Locate the cell with the specified text and output its [X, Y] center coordinate. 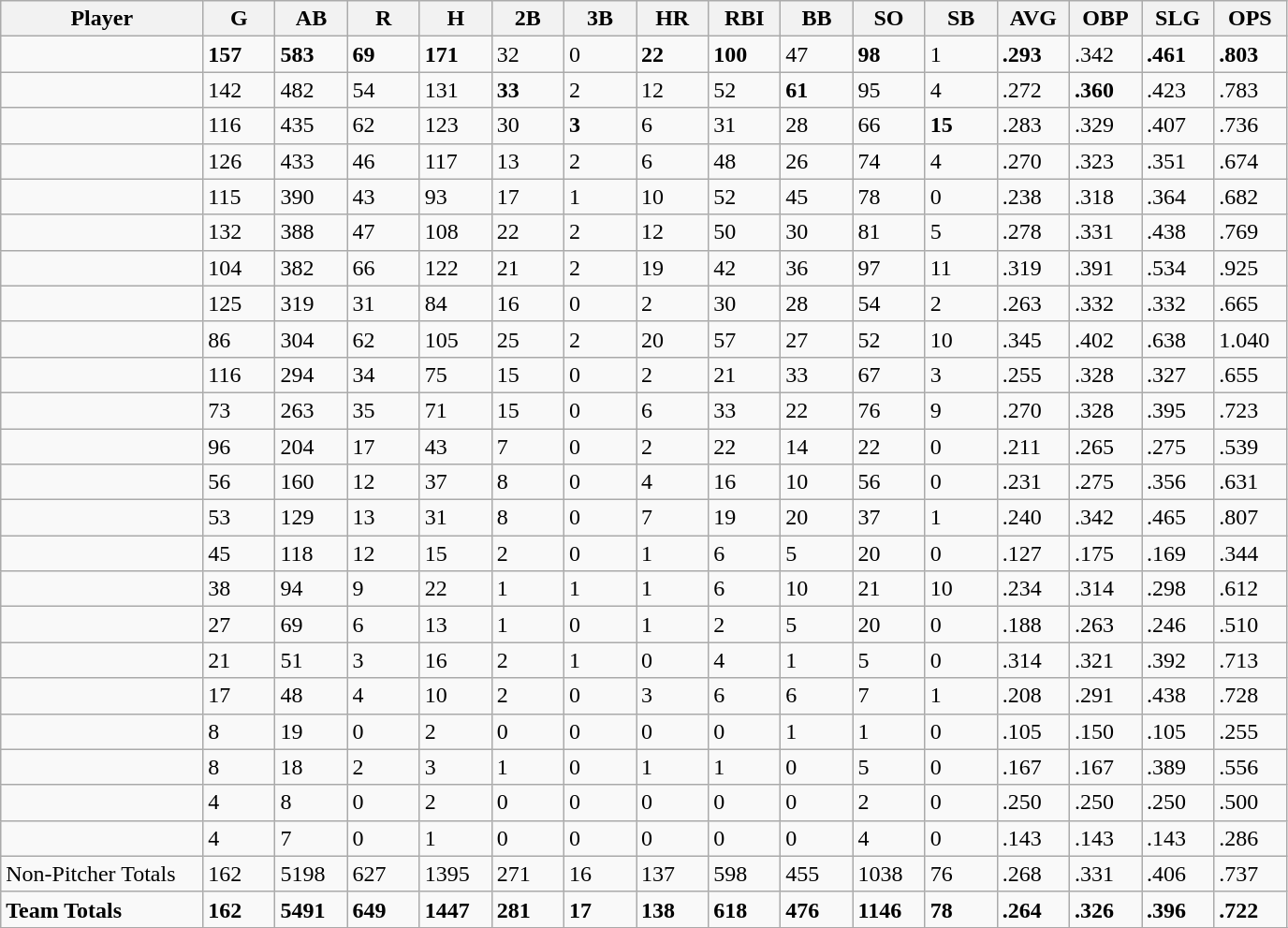
.423 [1178, 90]
1146 [889, 909]
.406 [1178, 874]
100 [745, 54]
108 [455, 232]
.127 [1033, 553]
.737 [1251, 874]
.722 [1251, 909]
123 [455, 125]
131 [455, 90]
.265 [1105, 447]
132 [240, 232]
142 [240, 90]
271 [528, 874]
95 [889, 90]
.396 [1178, 909]
160 [311, 482]
.783 [1251, 90]
.268 [1033, 874]
SLG [1178, 19]
.240 [1033, 518]
81 [889, 232]
.728 [1251, 696]
.713 [1251, 660]
BB [816, 19]
117 [455, 161]
3B [599, 19]
OBP [1105, 19]
51 [311, 660]
157 [240, 54]
34 [384, 375]
.638 [1178, 339]
.389 [1178, 767]
.329 [1105, 125]
319 [311, 303]
67 [889, 375]
.807 [1251, 518]
96 [240, 447]
25 [528, 339]
.327 [1178, 375]
.407 [1178, 125]
476 [816, 909]
.631 [1251, 482]
649 [384, 909]
.395 [1178, 410]
.238 [1033, 197]
.655 [1251, 375]
50 [745, 232]
94 [311, 589]
126 [240, 161]
.283 [1033, 125]
.246 [1178, 625]
98 [889, 54]
.674 [1251, 161]
.500 [1251, 803]
118 [311, 553]
SO [889, 19]
.272 [1033, 90]
.298 [1178, 589]
.278 [1033, 232]
294 [311, 375]
115 [240, 197]
281 [528, 909]
105 [455, 339]
433 [311, 161]
OPS [1251, 19]
86 [240, 339]
.286 [1251, 838]
.345 [1033, 339]
H [455, 19]
.534 [1178, 268]
93 [455, 197]
.208 [1033, 696]
382 [311, 268]
R [384, 19]
171 [455, 54]
.465 [1178, 518]
388 [311, 232]
61 [816, 90]
.150 [1105, 731]
Non-Pitcher Totals [102, 874]
.264 [1033, 909]
1395 [455, 874]
5198 [311, 874]
73 [240, 410]
.169 [1178, 553]
583 [311, 54]
.402 [1105, 339]
.188 [1033, 625]
.319 [1033, 268]
.323 [1105, 161]
AVG [1033, 19]
38 [240, 589]
Player [102, 19]
304 [311, 339]
137 [672, 874]
.682 [1251, 197]
.351 [1178, 161]
5491 [311, 909]
618 [745, 909]
18 [311, 767]
.510 [1251, 625]
598 [745, 874]
.461 [1178, 54]
G [240, 19]
.318 [1105, 197]
.723 [1251, 410]
75 [455, 375]
Team Totals [102, 909]
11 [960, 268]
263 [311, 410]
.736 [1251, 125]
435 [311, 125]
204 [311, 447]
.392 [1178, 660]
.231 [1033, 482]
.665 [1251, 303]
.356 [1178, 482]
455 [816, 874]
.291 [1105, 696]
.364 [1178, 197]
.175 [1105, 553]
.234 [1033, 589]
.344 [1251, 553]
2B [528, 19]
SB [960, 19]
1038 [889, 874]
84 [455, 303]
129 [311, 518]
104 [240, 268]
138 [672, 909]
390 [311, 197]
482 [311, 90]
.925 [1251, 268]
.211 [1033, 447]
AB [311, 19]
53 [240, 518]
.391 [1105, 268]
1.040 [1251, 339]
46 [384, 161]
.769 [1251, 232]
35 [384, 410]
.803 [1251, 54]
.321 [1105, 660]
36 [816, 268]
14 [816, 447]
57 [745, 339]
HR [672, 19]
627 [384, 874]
97 [889, 268]
71 [455, 410]
.612 [1251, 589]
.326 [1105, 909]
125 [240, 303]
RBI [745, 19]
26 [816, 161]
42 [745, 268]
1447 [455, 909]
.293 [1033, 54]
32 [528, 54]
.556 [1251, 767]
.539 [1251, 447]
74 [889, 161]
.360 [1105, 90]
122 [455, 268]
